Capture the cell that displays the provided text and extract its [x, y] central coordinate. 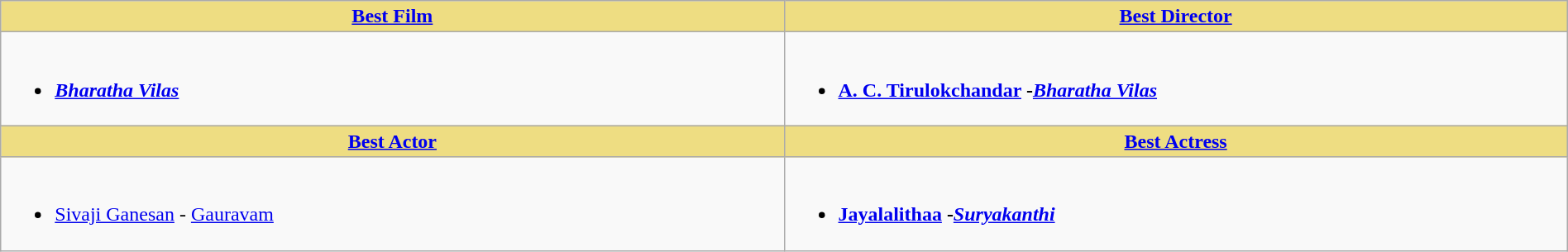
Best Film [392, 17]
A. C. Tirulokchandar -Bharatha Vilas [1176, 79]
Best Director [1176, 17]
Sivaji Ganesan - Gauravam [392, 203]
Jayalalithaa -Suryakanthi [1176, 203]
Best Actress [1176, 141]
Bharatha Vilas [392, 79]
Best Actor [392, 141]
